Return the (X, Y) coordinate for the center point of the cell that contains the specified text.  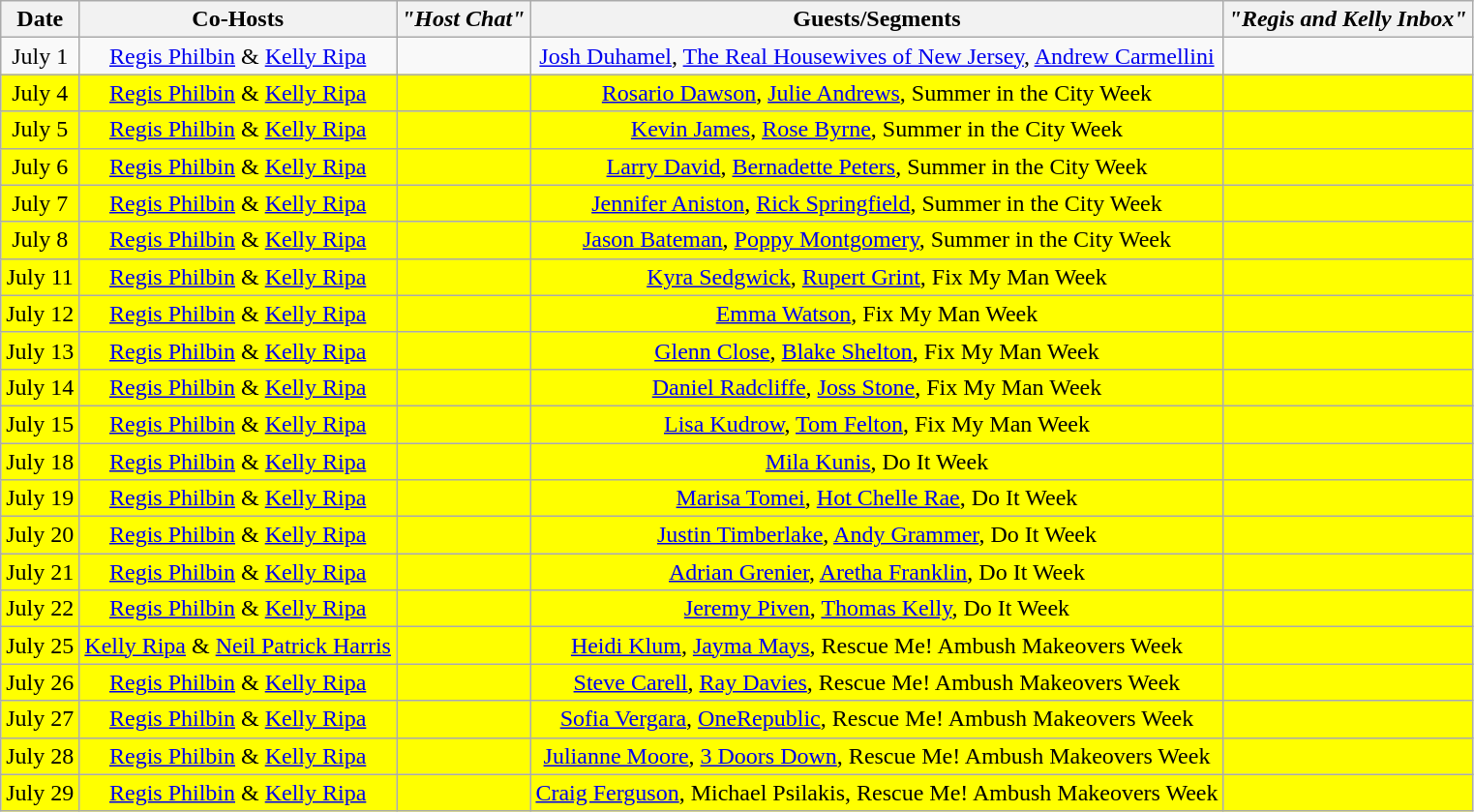
July 20 (41, 535)
Rosario Dawson, Julie Andrews, Summer in the City Week (877, 93)
Date (41, 19)
Sofia Vergara, OneRepublic, Rescue Me! Ambush Makeovers Week (877, 719)
"Host Chat" (464, 19)
July 15 (41, 424)
Julianne Moore, 3 Doors Down, Rescue Me! Ambush Makeovers Week (877, 756)
July 19 (41, 498)
Larry David, Bernadette Peters, Summer in the City Week (877, 166)
Daniel Radcliffe, Joss Stone, Fix My Man Week (877, 387)
Heidi Klum, Jayma Mays, Rescue Me! Ambush Makeovers Week (877, 646)
July 27 (41, 719)
Kelly Ripa & Neil Patrick Harris (238, 646)
Justin Timberlake, Andy Grammer, Do It Week (877, 535)
Adrian Grenier, Aretha Franklin, Do It Week (877, 572)
July 25 (41, 646)
Glenn Close, Blake Shelton, Fix My Man Week (877, 350)
Guests/Segments (877, 19)
Marisa Tomei, Hot Chelle Rae, Do It Week (877, 498)
July 21 (41, 572)
July 1 (41, 56)
Emma Watson, Fix My Man Week (877, 314)
Kyra Sedgwick, Rupert Grint, Fix My Man Week (877, 277)
July 28 (41, 756)
July 8 (41, 240)
July 26 (41, 682)
July 18 (41, 462)
July 22 (41, 609)
July 7 (41, 203)
Co-Hosts (238, 19)
Steve Carell, Ray Davies, Rescue Me! Ambush Makeovers Week (877, 682)
July 5 (41, 130)
Jennifer Aniston, Rick Springfield, Summer in the City Week (877, 203)
July 6 (41, 166)
July 4 (41, 93)
Kevin James, Rose Byrne, Summer in the City Week (877, 130)
July 12 (41, 314)
July 14 (41, 387)
Lisa Kudrow, Tom Felton, Fix My Man Week (877, 424)
July 13 (41, 350)
Josh Duhamel, The Real Housewives of New Jersey, Andrew Carmellini (877, 56)
"Regis and Kelly Inbox" (1347, 19)
July 11 (41, 277)
Craig Ferguson, Michael Psilakis, Rescue Me! Ambush Makeovers Week (877, 793)
Jason Bateman, Poppy Montgomery, Summer in the City Week (877, 240)
Jeremy Piven, Thomas Kelly, Do It Week (877, 609)
Mila Kunis, Do It Week (877, 462)
July 29 (41, 793)
